Return (X, Y) of the center of cell containing provided text 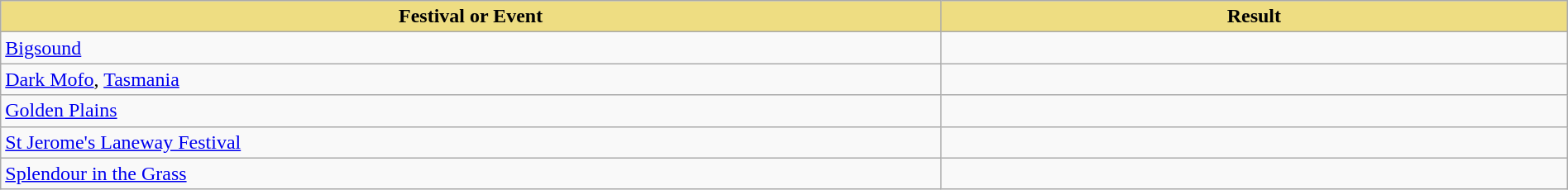
Dark Mofo, Tasmania (471, 79)
Festival or Event (471, 17)
Bigsound (471, 48)
St Jerome's Laneway Festival (471, 142)
Result (1254, 17)
Golden Plains (471, 111)
Splendour in the Grass (471, 173)
